Locate the cell with the specified text and output its [x, y] center coordinate. 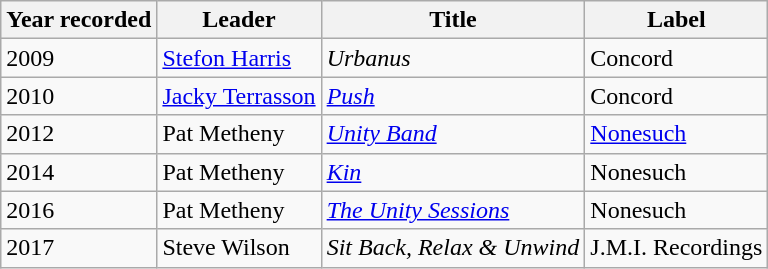
2016 [79, 210]
2010 [79, 96]
Label [676, 20]
Stefon Harris [239, 58]
Jacky Terrasson [239, 96]
2017 [79, 248]
2009 [79, 58]
2014 [79, 172]
J.M.I. Recordings [676, 248]
Sit Back, Relax & Unwind [453, 248]
The Unity Sessions [453, 210]
Title [453, 20]
Kin [453, 172]
Push [453, 96]
Urbanus [453, 58]
Unity Band [453, 134]
2012 [79, 134]
Leader [239, 20]
Year recorded [79, 20]
Steve Wilson [239, 248]
